Return (X, Y) of the center of cell containing provided text 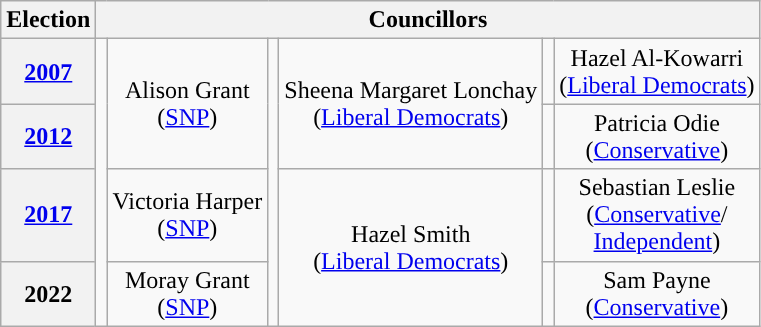
Patricia Odie(Conservative) (657, 136)
Hazel Smith(Liberal Democrats) (411, 248)
2017 (48, 215)
Sam Payne(Conservative) (657, 294)
Hazel Al-Kowarri(Liberal Democrats) (657, 72)
Sheena Margaret Lonchay(Liberal Democrats) (411, 104)
Sebastian Leslie(Conservative/Independent) (657, 215)
2022 (48, 294)
2012 (48, 136)
Election (48, 20)
Alison Grant(SNP) (188, 104)
Councillors (428, 20)
Moray Grant (SNP) (188, 294)
2007 (48, 72)
Victoria Harper(SNP) (188, 215)
